Detect which cell encompasses the target text, then output its [x, y] center coordinate. 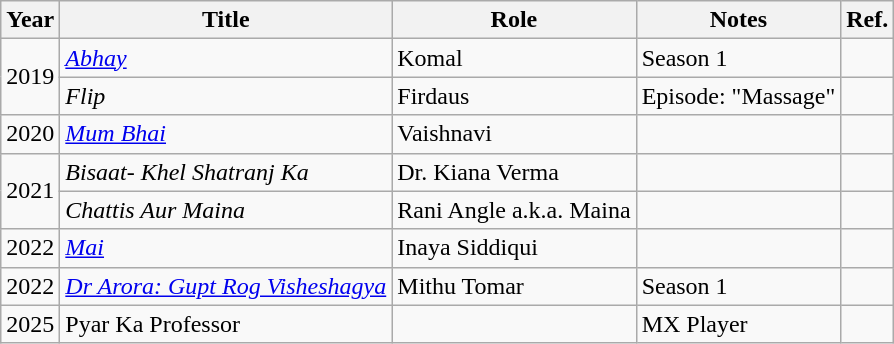
Title [226, 20]
Pyar Ka Professor [226, 324]
Mai [226, 248]
Ref. [868, 20]
Notes [738, 20]
Role [514, 20]
Chattis Aur Maina [226, 210]
Vaishnavi [514, 134]
2021 [30, 191]
MX Player [738, 324]
Mum Bhai [226, 134]
Episode: "Massage" [738, 96]
2019 [30, 77]
Bisaat- Khel Shatranj Ka [226, 172]
Flip [226, 96]
2025 [30, 324]
2020 [30, 134]
Abhay [226, 58]
Dr. Kiana Verma [514, 172]
Firdaus [514, 96]
Komal [514, 58]
Mithu Tomar [514, 286]
Rani Angle a.k.a. Maina [514, 210]
Year [30, 20]
Dr Arora: Gupt Rog Visheshagya [226, 286]
Inaya Siddiqui [514, 248]
